Scan for the cell matching the given text and deliver its [x, y] coordinate at center. 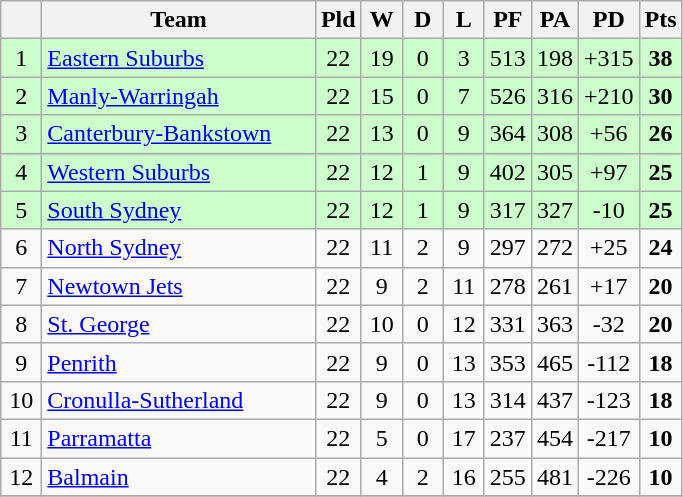
327 [554, 210]
6 [22, 248]
30 [660, 96]
19 [382, 58]
16 [464, 477]
Eastern Suburbs [179, 58]
454 [554, 438]
331 [508, 324]
+56 [608, 134]
+210 [608, 96]
-32 [608, 324]
297 [508, 248]
PF [508, 20]
272 [554, 248]
8 [22, 324]
314 [508, 400]
+315 [608, 58]
402 [508, 172]
+25 [608, 248]
D [422, 20]
+17 [608, 286]
237 [508, 438]
437 [554, 400]
363 [554, 324]
St. George [179, 324]
317 [508, 210]
PD [608, 20]
Western Suburbs [179, 172]
17 [464, 438]
513 [508, 58]
South Sydney [179, 210]
308 [554, 134]
Pld [338, 20]
+97 [608, 172]
Newtown Jets [179, 286]
-226 [608, 477]
Team [179, 20]
-112 [608, 362]
PA [554, 20]
-123 [608, 400]
26 [660, 134]
Balmain [179, 477]
15 [382, 96]
305 [554, 172]
L [464, 20]
Parramatta [179, 438]
465 [554, 362]
255 [508, 477]
W [382, 20]
Manly-Warringah [179, 96]
Penrith [179, 362]
38 [660, 58]
24 [660, 248]
364 [508, 134]
North Sydney [179, 248]
Pts [660, 20]
316 [554, 96]
526 [508, 96]
353 [508, 362]
-10 [608, 210]
Canterbury-Bankstown [179, 134]
278 [508, 286]
481 [554, 477]
198 [554, 58]
-217 [608, 438]
Cronulla-Sutherland [179, 400]
261 [554, 286]
